Scan for the cell matching the given text and deliver its [X, Y] coordinate at center. 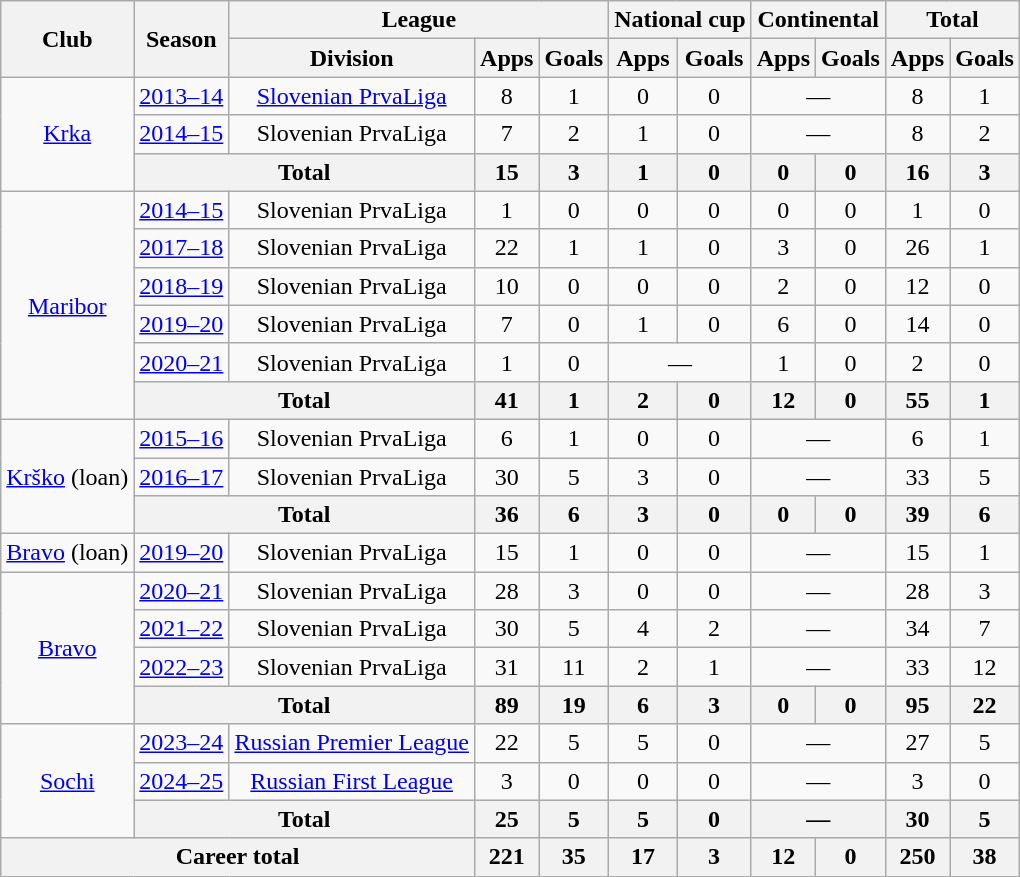
95 [917, 705]
Career total [238, 857]
34 [917, 629]
89 [507, 705]
10 [507, 286]
17 [643, 857]
41 [507, 400]
2018–19 [182, 286]
4 [643, 629]
38 [985, 857]
39 [917, 515]
25 [507, 819]
2021–22 [182, 629]
2013–14 [182, 96]
2024–25 [182, 781]
Continental [818, 20]
2015–16 [182, 438]
26 [917, 248]
2023–24 [182, 743]
14 [917, 324]
250 [917, 857]
221 [507, 857]
Bravo [68, 648]
35 [574, 857]
Russian First League [352, 781]
League [419, 20]
Maribor [68, 305]
Season [182, 39]
36 [507, 515]
Russian Premier League [352, 743]
Krško (loan) [68, 476]
27 [917, 743]
2016–17 [182, 477]
Division [352, 58]
55 [917, 400]
National cup [680, 20]
2017–18 [182, 248]
Sochi [68, 781]
2022–23 [182, 667]
19 [574, 705]
Bravo (loan) [68, 553]
11 [574, 667]
Club [68, 39]
31 [507, 667]
Krka [68, 134]
16 [917, 172]
